Capture the cell that displays the provided text and extract its [X, Y] central coordinate. 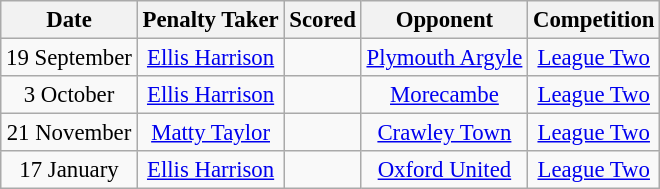
Competition [594, 20]
Scored [322, 20]
3 October [69, 95]
Penalty Taker [210, 20]
Plymouth Argyle [444, 58]
19 September [69, 58]
Morecambe [444, 95]
Date [69, 20]
21 November [69, 133]
17 January [69, 170]
Matty Taylor [210, 133]
Opponent [444, 20]
Crawley Town [444, 133]
Oxford United [444, 170]
